Determine the (X, Y) coordinate at the center of the cell enclosing the given text.  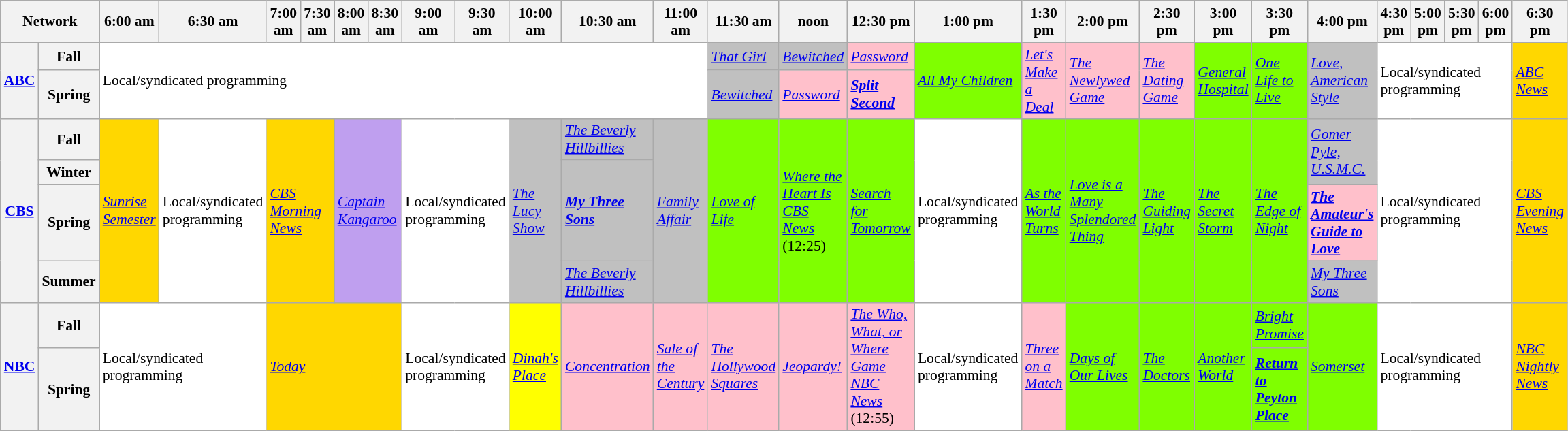
5:30 pm (1462, 22)
NBC (20, 366)
The Guiding Light (1167, 210)
Days of Our Lives (1103, 366)
The Lucy Show (535, 210)
The Amateur's Guide to Love (1342, 223)
7:30 am (317, 22)
6:00 pm (1496, 22)
Family Affair (681, 210)
The Secret Storm (1223, 210)
Today (334, 366)
Search for Tomorrow (881, 210)
CBS Evening News (1540, 210)
Love, American Style (1342, 80)
Love of Life (743, 210)
Love is a Many Splendored Thing (1103, 210)
5:00 pm (1428, 22)
The Edge of Night (1280, 210)
ABC News (1540, 80)
The Newlywed Game (1103, 80)
The Who, What, or Where GameNBC News (12:55) (881, 366)
9:30 am (482, 22)
6:30 pm (1540, 22)
Split Second (881, 95)
2:00 pm (1103, 22)
All My Children (968, 80)
The Dating Game (1167, 80)
4:30 pm (1394, 22)
3:30 pm (1280, 22)
Network (50, 22)
The Doctors (1167, 366)
The Hollywood Squares (743, 366)
That Girl (743, 56)
6:30 am (213, 22)
Let's Make a Deal (1043, 80)
Jeopardy! (813, 366)
NBC Nightly News (1540, 366)
Return to Peyton Place (1280, 389)
11:30 am (743, 22)
General Hospital (1223, 80)
10:30 am (607, 22)
10:00 am (535, 22)
Summer (68, 282)
Sale of the Century (681, 366)
Captain Kangaroo (368, 210)
8:30 am (385, 22)
3:00 pm (1223, 22)
2:30 pm (1167, 22)
1:00 pm (968, 22)
noon (813, 22)
8:00 am (351, 22)
Bright Promise (1280, 325)
Where the Heart IsCBS News (12:25) (813, 210)
CBS Morning News (300, 210)
6:00 am (129, 22)
11:00 am (681, 22)
Somerset (1342, 366)
9:00 am (428, 22)
Three on a Match (1043, 366)
Dinah's Place (535, 366)
As the World Turns (1043, 210)
Another World (1223, 366)
One Life to Live (1280, 80)
ABC (20, 80)
1:30 pm (1043, 22)
Winter (68, 173)
Sunrise Semester (129, 210)
7:00 am (283, 22)
4:00 pm (1342, 22)
CBS (20, 210)
Gomer Pyle, U.S.M.C. (1342, 151)
12:30 pm (881, 22)
Concentration (607, 366)
